Pinpoint the cell where the given text exists, returning its [x, y] midpoint coordinate. 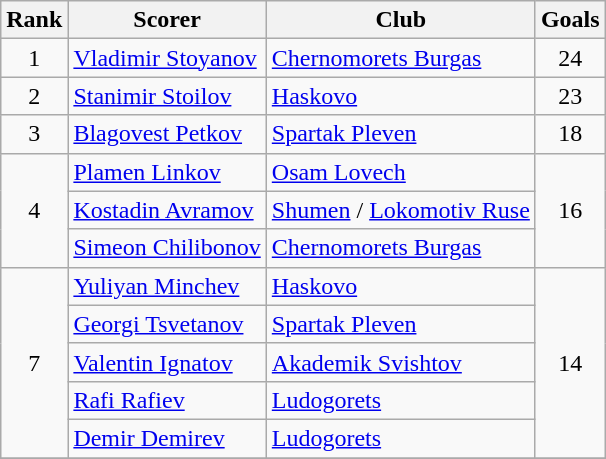
Plamen Linkov [167, 172]
Stanimir Stoilov [167, 96]
24 [570, 58]
3 [34, 134]
2 [34, 96]
Rafi Rafiev [167, 400]
18 [570, 134]
Rank [34, 20]
4 [34, 210]
Goals [570, 20]
Kostadin Avramov [167, 210]
Blagovest Petkov [167, 134]
Vladimir Stoyanov [167, 58]
1 [34, 58]
Club [400, 20]
Georgi Tsvetanov [167, 324]
Simeon Chilibonov [167, 248]
Shumen / Lokomotiv Ruse [400, 210]
Yuliyan Minchev [167, 286]
16 [570, 210]
23 [570, 96]
Demir Demirev [167, 438]
Valentin Ignatov [167, 362]
Osam Lovech [400, 172]
Akademik Svishtov [400, 362]
Scorer [167, 20]
14 [570, 362]
7 [34, 362]
